From the cell containing the given text, extract its center point as [X, Y] coordinate. 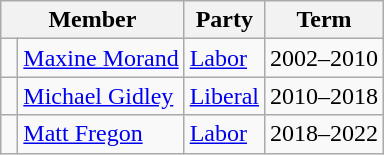
Michael Gidley [101, 96]
Term [324, 20]
2010–2018 [324, 96]
Party [224, 20]
Member [92, 20]
2002–2010 [324, 58]
Maxine Morand [101, 58]
Liberal [224, 96]
2018–2022 [324, 134]
Matt Fregon [101, 134]
